Return the (X, Y) coordinate for the center point of the cell that contains the specified text.  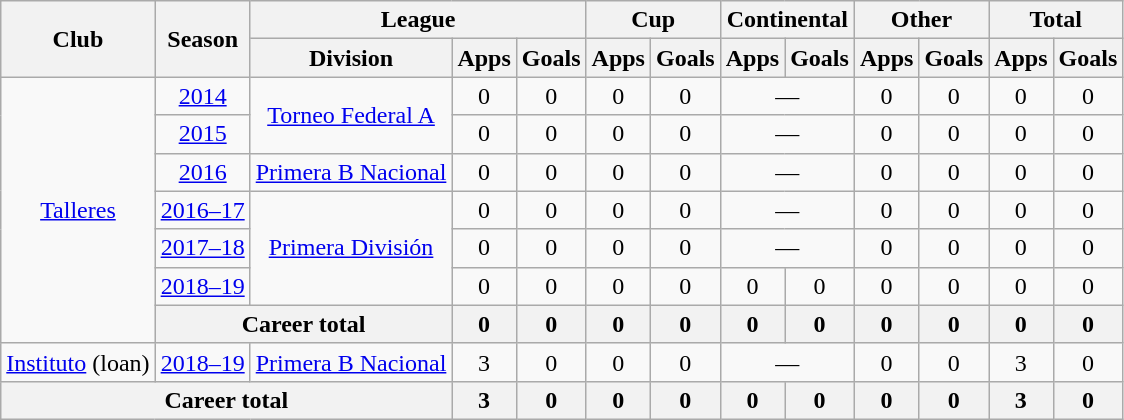
League (418, 20)
2015 (202, 134)
Instituto (loan) (78, 362)
2016 (202, 172)
Continental (787, 20)
2017–18 (202, 248)
Division (351, 58)
Torneo Federal A (351, 115)
Talleres (78, 210)
Cup (653, 20)
Season (202, 39)
2016–17 (202, 210)
2014 (202, 96)
Club (78, 39)
Total (1056, 20)
Other (921, 20)
Primera División (351, 248)
